Find where the given text appears and provide that cell's center as [X, Y] coordinate. 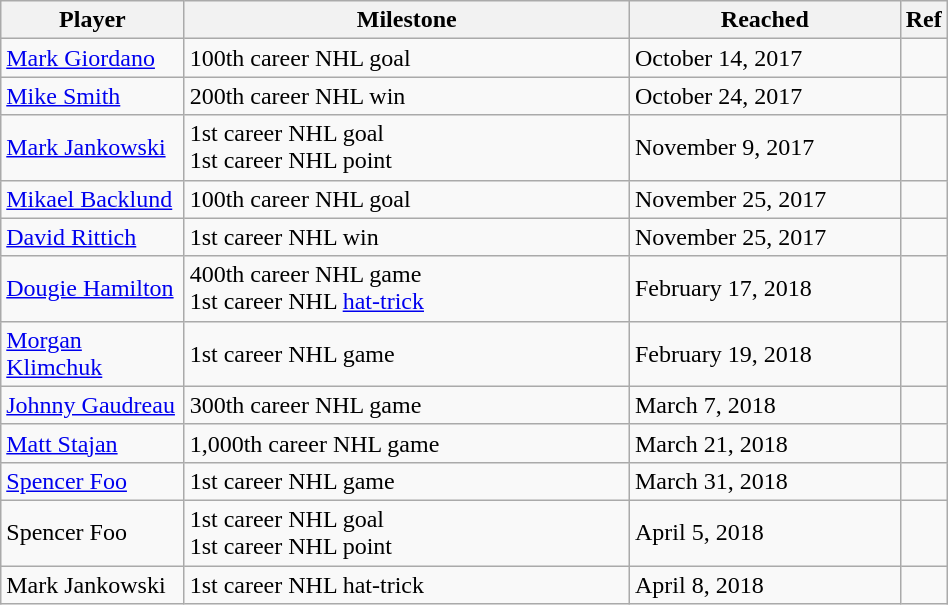
Ref [924, 20]
1,000th career NHL game [406, 443]
March 21, 2018 [764, 443]
Morgan Klimchuk [92, 354]
April 8, 2018 [764, 585]
200th career NHL win [406, 96]
Reached [764, 20]
Mark Giordano [92, 58]
Mikael Backlund [92, 199]
David Rittich [92, 237]
October 24, 2017 [764, 96]
February 17, 2018 [764, 288]
1st career NHL win [406, 237]
April 5, 2018 [764, 532]
Johnny Gaudreau [92, 405]
400th career NHL game 1st career NHL hat-trick [406, 288]
Milestone [406, 20]
November 9, 2017 [764, 148]
October 14, 2017 [764, 58]
Player [92, 20]
Mike Smith [92, 96]
Matt Stajan [92, 443]
Dougie Hamilton [92, 288]
February 19, 2018 [764, 354]
1st career NHL hat-trick [406, 585]
March 7, 2018 [764, 405]
March 31, 2018 [764, 481]
300th career NHL game [406, 405]
